Identify which cell holds the provided text, then report its (X, Y) central coordinate. 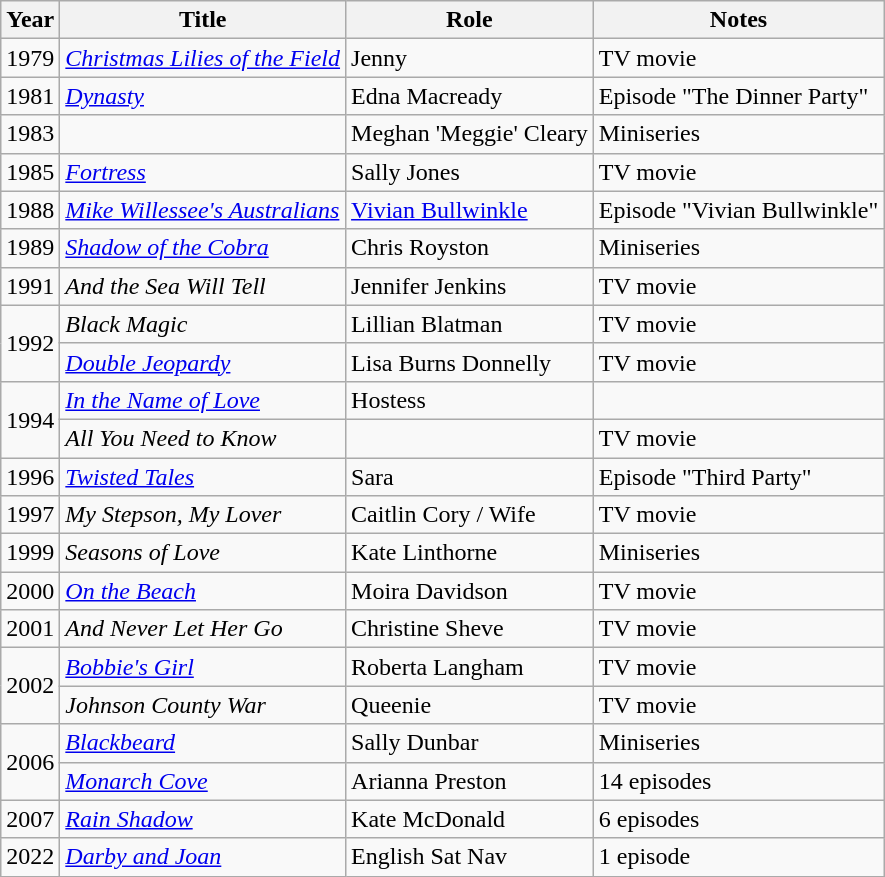
Episode "Third Party" (738, 477)
Caitlin Cory / Wife (470, 515)
Jenny (470, 58)
Moira Davidson (470, 591)
1981 (30, 96)
1994 (30, 419)
Double Jeopardy (203, 362)
2000 (30, 591)
1988 (30, 210)
Lisa Burns Donnelly (470, 362)
Black Magic (203, 324)
Rain Shadow (203, 819)
Dynasty (203, 96)
1992 (30, 343)
All You Need to Know (203, 438)
Bobbie's Girl (203, 667)
2022 (30, 857)
2002 (30, 686)
Seasons of Love (203, 553)
And Never Let Her Go (203, 629)
Sally Jones (470, 172)
Fortress (203, 172)
2007 (30, 819)
Chris Royston (470, 248)
On the Beach (203, 591)
1983 (30, 134)
Meghan 'Meggie' Cleary (470, 134)
1985 (30, 172)
My Stepson, My Lover (203, 515)
Hostess (470, 400)
Sara (470, 477)
1 episode (738, 857)
Episode "The Dinner Party" (738, 96)
1989 (30, 248)
6 episodes (738, 819)
Role (470, 20)
Mike Willessee's Australians (203, 210)
Christmas Lilies of the Field (203, 58)
Shadow of the Cobra (203, 248)
1991 (30, 286)
Episode "Vivian Bullwinkle" (738, 210)
Kate McDonald (470, 819)
Kate Linthorne (470, 553)
Darby and Joan (203, 857)
Edna Macready (470, 96)
2001 (30, 629)
1999 (30, 553)
1979 (30, 58)
Sally Dunbar (470, 743)
2006 (30, 762)
Vivian Bullwinkle (470, 210)
Monarch Cove (203, 781)
Notes (738, 20)
Twisted Tales (203, 477)
Title (203, 20)
Year (30, 20)
Arianna Preston (470, 781)
1997 (30, 515)
And the Sea Will Tell (203, 286)
1996 (30, 477)
Johnson County War (203, 705)
English Sat Nav (470, 857)
In the Name of Love (203, 400)
Queenie (470, 705)
Roberta Langham (470, 667)
Jennifer Jenkins (470, 286)
Lillian Blatman (470, 324)
14 episodes (738, 781)
Blackbeard (203, 743)
Christine Sheve (470, 629)
